Search for the cell housing the specified text and yield its [X, Y] center coordinate. 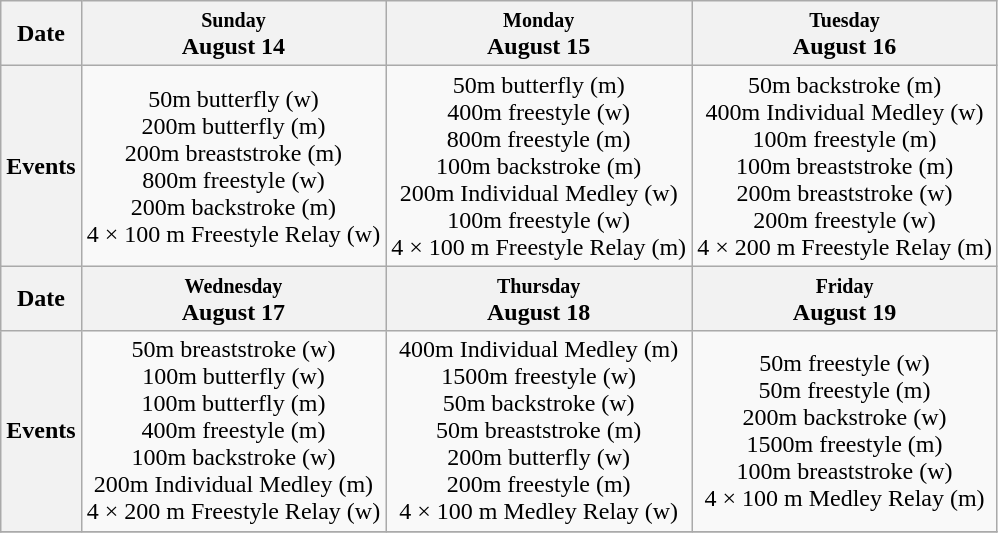
Monday August 15 [539, 34]
Tuesday August 16 [845, 34]
Thursday August 18 [539, 298]
50m butterfly (w) 200m butterfly (m) 200m breaststroke (m) 800m freestyle (w) 200m backstroke (m) 4 × 100 m Freestyle Relay (w) [234, 166]
Sunday August 14 [234, 34]
Wednesday August 17 [234, 298]
Friday August 19 [845, 298]
50m freestyle (w) 50m freestyle (m) 200m backstroke (w) 1500m freestyle (m) 100m breaststroke (w) 4 × 100 m Medley Relay (m) [845, 431]
